Determine the [X, Y] coordinate at the center of the cell enclosing the given text.  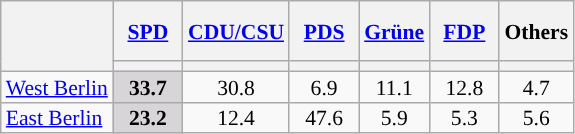
47.6 [324, 118]
SPD [148, 31]
12.4 [236, 118]
Others [536, 31]
5.3 [464, 118]
Grüne [394, 31]
PDS [324, 31]
4.7 [536, 86]
CDU/CSU [236, 31]
West Berlin [57, 86]
30.8 [236, 86]
5.9 [394, 118]
FDP [464, 31]
5.6 [536, 118]
6.9 [324, 86]
East Berlin [57, 118]
23.2 [148, 118]
33.7 [148, 86]
11.1 [394, 86]
12.8 [464, 86]
